Find where the given text appears and provide that cell's center as [X, Y] coordinate. 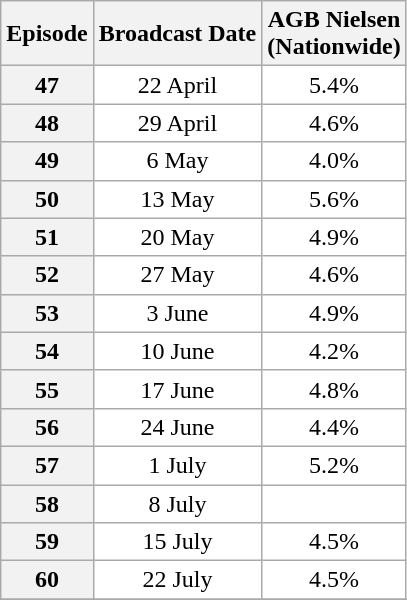
48 [47, 123]
51 [47, 237]
60 [47, 580]
5.6% [334, 199]
15 July [178, 542]
55 [47, 389]
13 May [178, 199]
49 [47, 161]
57 [47, 465]
4.8% [334, 389]
10 June [178, 351]
59 [47, 542]
17 June [178, 389]
3 June [178, 313]
8 July [178, 503]
Broadcast Date [178, 34]
20 May [178, 237]
54 [47, 351]
5.2% [334, 465]
27 May [178, 275]
47 [47, 85]
50 [47, 199]
6 May [178, 161]
4.4% [334, 427]
22 July [178, 580]
53 [47, 313]
4.2% [334, 351]
29 April [178, 123]
22 April [178, 85]
5.4% [334, 85]
24 June [178, 427]
1 July [178, 465]
Episode [47, 34]
4.0% [334, 161]
AGB Nielsen(Nationwide) [334, 34]
58 [47, 503]
52 [47, 275]
56 [47, 427]
